Extract the (X, Y) coordinate from the center of the cell holding the provided text.  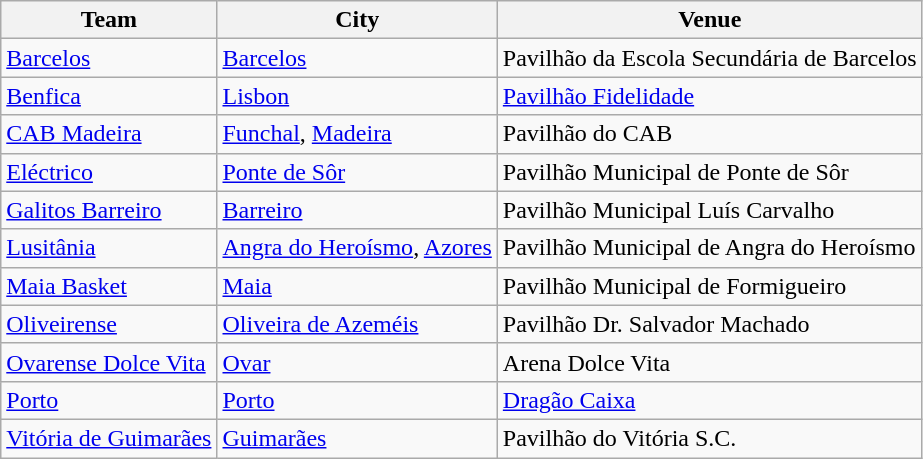
Maia Basket (109, 286)
Funchal, Madeira (357, 134)
Vitória de Guimarães (109, 438)
Guimarães (357, 438)
Eléctrico (109, 172)
Pavilhão da Escola Secundária de Barcelos (710, 58)
Oliveira de Azeméis (357, 324)
Pavilhão Dr. Salvador Machado (710, 324)
Team (109, 20)
CAB Madeira (109, 134)
Pavilhão do CAB (710, 134)
Pavilhão Fidelidade (710, 96)
Galitos Barreiro (109, 210)
Dragão Caixa (710, 400)
Pavilhão do Vitória S.C. (710, 438)
Lusitânia (109, 248)
Venue (710, 20)
Benfica (109, 96)
Pavilhão Municipal Luís Carvalho (710, 210)
Ovarense Dolce Vita (109, 362)
Angra do Heroísmo, Azores (357, 248)
City (357, 20)
Lisbon (357, 96)
Ovar (357, 362)
Pavilhão Municipal de Ponte de Sôr (710, 172)
Maia (357, 286)
Pavilhão Municipal de Formigueiro (710, 286)
Ponte de Sôr (357, 172)
Barreiro (357, 210)
Arena Dolce Vita (710, 362)
Pavilhão Municipal de Angra do Heroísmo (710, 248)
Oliveirense (109, 324)
